Provide the (X, Y) coordinate of the cell's center where the given text is located.  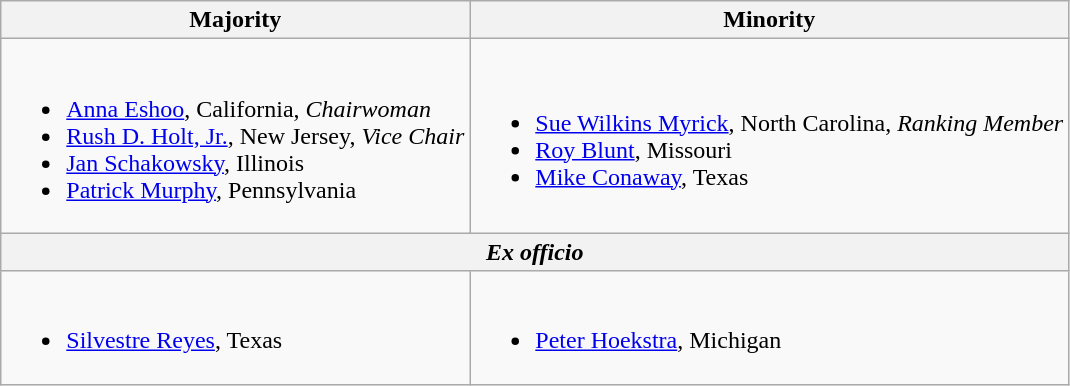
Minority (770, 20)
Ex officio (535, 252)
Peter Hoekstra, Michigan (770, 328)
Majority (236, 20)
Sue Wilkins Myrick, North Carolina, Ranking MemberRoy Blunt, MissouriMike Conaway, Texas (770, 136)
Silvestre Reyes, Texas (236, 328)
Anna Eshoo, California, ChairwomanRush D. Holt, Jr., New Jersey, Vice ChairJan Schakowsky, IllinoisPatrick Murphy, Pennsylvania (236, 136)
